Return the (x, y) coordinate for the center point of the cell that contains the specified text.  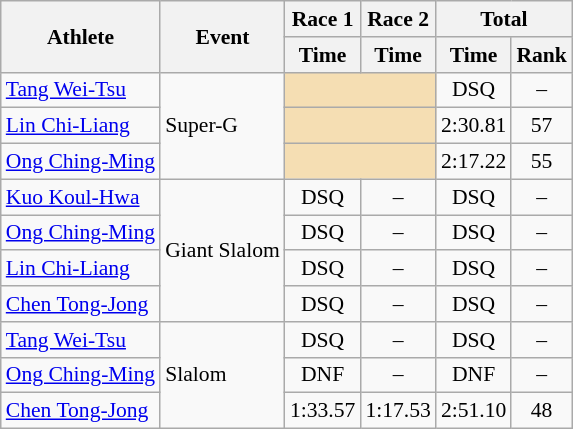
2:17.22 (474, 162)
55 (542, 162)
Athlete (80, 36)
Race 2 (398, 19)
Slalom (222, 376)
48 (542, 411)
2:30.81 (474, 126)
Super-G (222, 126)
Total (504, 19)
Rank (542, 55)
Race 1 (322, 19)
1:17.53 (398, 411)
57 (542, 126)
1:33.57 (322, 411)
2:51.10 (474, 411)
Kuo Koul-Hwa (80, 197)
Event (222, 36)
Giant Slalom (222, 250)
